Find where the given text appears and provide that cell's center as [X, Y] coordinate. 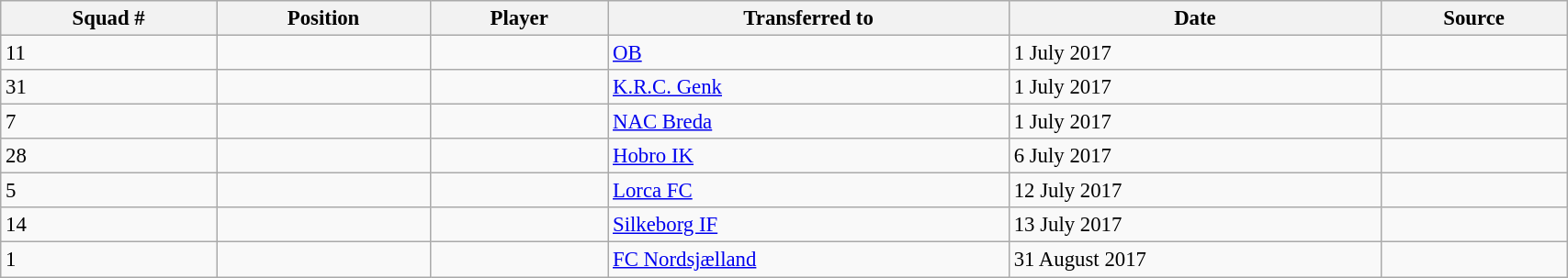
K.R.C. Genk [808, 87]
1 [108, 260]
31 August 2017 [1194, 260]
Lorca FC [808, 191]
Squad # [108, 18]
Position [323, 18]
14 [108, 225]
11 [108, 53]
Date [1194, 18]
Silkeborg IF [808, 225]
28 [108, 156]
12 July 2017 [1194, 191]
OB [808, 53]
Transferred to [808, 18]
31 [108, 87]
NAC Breda [808, 122]
Source [1474, 18]
Player [520, 18]
13 July 2017 [1194, 225]
7 [108, 122]
FC Nordsjælland [808, 260]
5 [108, 191]
Hobro IK [808, 156]
6 July 2017 [1194, 156]
